Capture the cell that displays the provided text and extract its [X, Y] central coordinate. 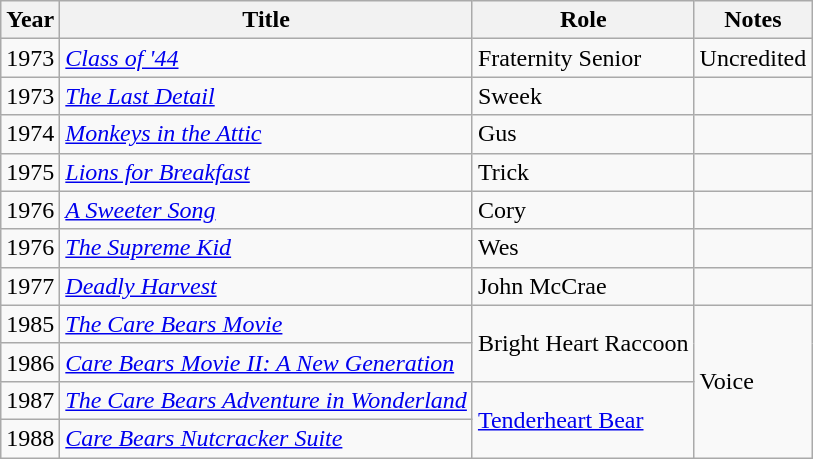
Deadly Harvest [266, 286]
Monkeys in the Attic [266, 134]
1975 [30, 172]
1988 [30, 438]
1987 [30, 400]
Care Bears Movie II: A New Generation [266, 362]
The Last Detail [266, 96]
1974 [30, 134]
Care Bears Nutcracker Suite [266, 438]
Year [30, 20]
Role [583, 20]
Lions for Breakfast [266, 172]
Fraternity Senior [583, 58]
John McCrae [583, 286]
Cory [583, 210]
Title [266, 20]
Class of '44 [266, 58]
Notes [753, 20]
A Sweeter Song [266, 210]
Voice [753, 381]
Wes [583, 248]
The Supreme Kid [266, 248]
1977 [30, 286]
The Care Bears Movie [266, 324]
1985 [30, 324]
Bright Heart Raccoon [583, 343]
Gus [583, 134]
Uncredited [753, 58]
The Care Bears Adventure in Wonderland [266, 400]
Tenderheart Bear [583, 419]
1986 [30, 362]
Trick [583, 172]
Sweek [583, 96]
